Determine the [X, Y] coordinate at the center of the cell enclosing the given text.  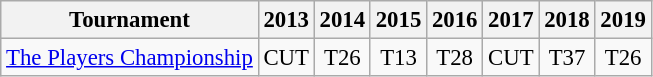
T37 [567, 58]
2017 [511, 20]
2015 [398, 20]
T28 [455, 58]
2019 [623, 20]
2013 [286, 20]
Tournament [130, 20]
2016 [455, 20]
2014 [342, 20]
2018 [567, 20]
The Players Championship [130, 58]
T13 [398, 58]
